From the cell containing the given text, extract its center point as [x, y] coordinate. 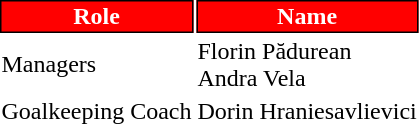
Managers [96, 64]
Name [307, 16]
Florin Pădurean Andra Vela [307, 64]
Role [96, 16]
